Capture the cell that displays the provided text and extract its [X, Y] central coordinate. 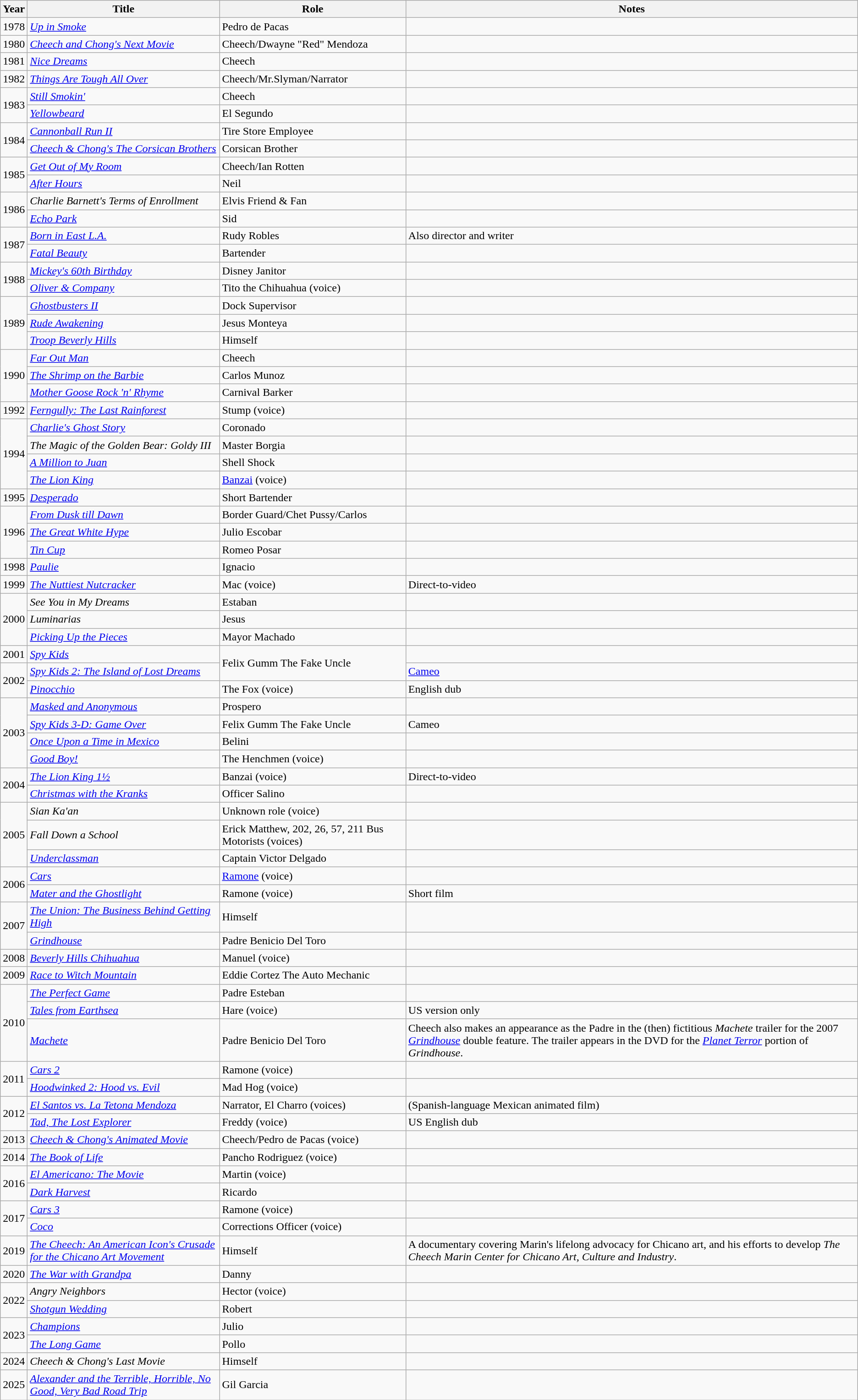
Short Bartender [313, 497]
Paulie [124, 567]
Echo Park [124, 219]
Ricardo [313, 1192]
Carnival Barker [313, 393]
Ignacio [313, 567]
Coco [124, 1227]
Freddy (voice) [313, 1122]
Spy Kids 3-D: Game Over [124, 724]
The Cheech: An American Icon's Crusade for the Chicano Art Movement [124, 1251]
The Union: The Business Behind Getting High [124, 917]
1992 [14, 410]
Machete [124, 1040]
2002 [14, 680]
A Million to Juan [124, 462]
Cheech and Chong's Next Movie [124, 44]
The Book of Life [124, 1157]
The Magic of the Golden Bear: Goldy III [124, 445]
Danny [313, 1274]
1999 [14, 585]
2011 [14, 1078]
2007 [14, 925]
1981 [14, 61]
Rudy Robles [313, 236]
Spy Kids 2: The Island of Lost Dreams [124, 672]
Hector (voice) [313, 1291]
Fatal Beauty [124, 253]
El Santos vs. La Tetona Mendoza [124, 1105]
1995 [14, 497]
Stump (voice) [313, 410]
Nice Dreams [124, 61]
Born in East L.A. [124, 236]
The Great White Hype [124, 532]
Luminarias [124, 619]
The Lion King [124, 480]
Grindhouse [124, 941]
Cannonball Run II [124, 131]
Troop Beverly Hills [124, 340]
Charlie Barnett's Terms of Enrollment [124, 201]
Tin Cup [124, 550]
Cheech & Chong's Last Movie [124, 1361]
Cheech/Mr.Slyman/Narrator [313, 79]
2008 [14, 958]
Fall Down a School [124, 835]
Pedro de Pacas [313, 27]
After Hours [124, 183]
Picking Up the Pieces [124, 637]
Far Out Man [124, 358]
El Americano: The Movie [124, 1175]
Border Guard/Chet Pussy/Carlos [313, 515]
El Segundo [313, 114]
2005 [14, 835]
Race to Witch Mountain [124, 975]
Charlie's Ghost Story [124, 427]
Bartender [313, 253]
Corsican Brother [313, 148]
2004 [14, 785]
Robert [313, 1309]
Jesus Monteya [313, 323]
1982 [14, 79]
Yellowbeard [124, 114]
Erick Matthew, 202, 26, 57, 211 Bus Motorists (voices) [313, 835]
Short film [632, 893]
Beverly Hills Chihuahua [124, 958]
US version only [632, 1010]
The Lion King 1½ [124, 777]
1989 [14, 323]
Mother Goose Rock 'n' Rhyme [124, 393]
Tito the Chihuahua (voice) [313, 288]
1985 [14, 175]
From Dusk till Dawn [124, 515]
2000 [14, 619]
The Long Game [124, 1344]
1984 [14, 140]
Cars 2 [124, 1070]
Masked and Anonymous [124, 706]
Disney Janitor [313, 271]
Tales from Earthsea [124, 1010]
Dark Harvest [124, 1192]
Underclassman [124, 859]
Up in Smoke [124, 27]
Hare (voice) [313, 1010]
Hoodwinked 2: Hood vs. Evil [124, 1087]
Title [124, 9]
1990 [14, 375]
Shotgun Wedding [124, 1309]
Cars 3 [124, 1209]
2016 [14, 1183]
1986 [14, 209]
2014 [14, 1157]
Tad, The Lost Explorer [124, 1122]
Tire Store Employee [313, 131]
2001 [14, 654]
Angry Neighbors [124, 1291]
Eddie Cortez The Auto Mechanic [313, 975]
Unknown role (voice) [313, 811]
Get Out of My Room [124, 166]
Elvis Friend & Fan [313, 201]
Ferngully: The Last Rainforest [124, 410]
Prospero [313, 706]
Officer Salino [313, 794]
Martin (voice) [313, 1175]
Ghostbusters II [124, 306]
Pancho Rodriguez (voice) [313, 1157]
Good Boy! [124, 759]
Mad Hog (voice) [313, 1087]
2003 [14, 733]
2023 [14, 1335]
1978 [14, 27]
2009 [14, 975]
1980 [14, 44]
Cheech/Dwayne "Red" Mendoza [313, 44]
The Fox (voice) [313, 689]
1987 [14, 245]
Romeo Posar [313, 550]
2024 [14, 1361]
Still Smokin' [124, 96]
Shell Shock [313, 462]
Dock Supervisor [313, 306]
Year [14, 9]
2012 [14, 1113]
Champions [124, 1326]
Role [313, 9]
Pinocchio [124, 689]
Cheech & Chong's The Corsican Brothers [124, 148]
Cheech/Ian Rotten [313, 166]
Sian Ka'an [124, 811]
The War with Grandpa [124, 1274]
Belini [313, 741]
Rude Awakening [124, 323]
Mickey's 60th Birthday [124, 271]
1988 [14, 279]
Coronado [313, 427]
English dub [632, 689]
Padre Esteban [313, 993]
(Spanish-language Mexican animated film) [632, 1105]
Spy Kids [124, 654]
Cheech & Chong's Animated Movie [124, 1140]
2013 [14, 1140]
Neil [313, 183]
Once Upon a Time in Mexico [124, 741]
2019 [14, 1251]
Manuel (voice) [313, 958]
Notes [632, 9]
The Nuttiest Nutcracker [124, 585]
Narrator, El Charro (voices) [313, 1105]
The Perfect Game [124, 993]
Also director and writer [632, 236]
Oliver & Company [124, 288]
1983 [14, 105]
Mac (voice) [313, 585]
Master Borgia [313, 445]
Alexander and the Terrible, Horrible, No Good, Very Bad Road Trip [124, 1384]
2017 [14, 1218]
Cheech/Pedro de Pacas (voice) [313, 1140]
2006 [14, 885]
Estaban [313, 602]
Pollo [313, 1344]
US English dub [632, 1122]
Desperado [124, 497]
Julio [313, 1326]
2022 [14, 1300]
Julio Escobar [313, 532]
Mater and the Ghostlight [124, 893]
1998 [14, 567]
1994 [14, 454]
Gil Garcia [313, 1384]
Things Are Tough All Over [124, 79]
The Shrimp on the Barbie [124, 375]
Christmas with the Kranks [124, 794]
2020 [14, 1274]
2025 [14, 1384]
The Henchmen (voice) [313, 759]
Jesus [313, 619]
2010 [14, 1023]
1996 [14, 532]
Carlos Munoz [313, 375]
Sid [313, 219]
See You in My Dreams [124, 602]
Corrections Officer (voice) [313, 1227]
Captain Victor Delgado [313, 859]
Mayor Machado [313, 637]
Cars [124, 876]
